For the text-containing cell, return its midpoint in (x, y) coordinate format. 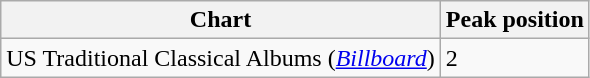
US Traditional Classical Albums (Billboard) (221, 58)
2 (514, 58)
Peak position (514, 20)
Chart (221, 20)
